Detect which cell encompasses the target text, then output its [x, y] center coordinate. 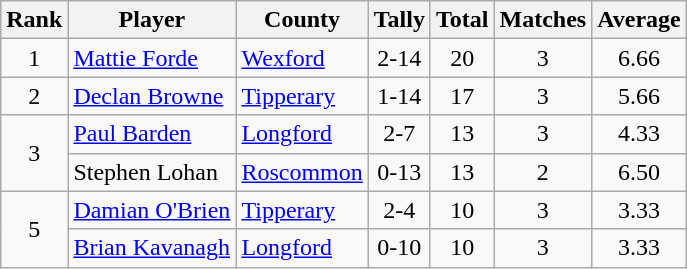
Brian Kavanagh [152, 248]
0-10 [399, 248]
Wexford [302, 58]
Rank [34, 20]
Mattie Forde [152, 58]
1 [34, 58]
County [302, 20]
6.50 [640, 172]
Paul Barden [152, 134]
Stephen Lohan [152, 172]
Matches [543, 20]
Declan Browne [152, 96]
4.33 [640, 134]
5 [34, 229]
20 [462, 58]
2-14 [399, 58]
5.66 [640, 96]
Total [462, 20]
1-14 [399, 96]
Tally [399, 20]
6.66 [640, 58]
Average [640, 20]
Damian O'Brien [152, 210]
2-4 [399, 210]
Roscommon [302, 172]
0-13 [399, 172]
17 [462, 96]
2-7 [399, 134]
Player [152, 20]
